Pinpoint the cell where the given text exists, returning its [X, Y] midpoint coordinate. 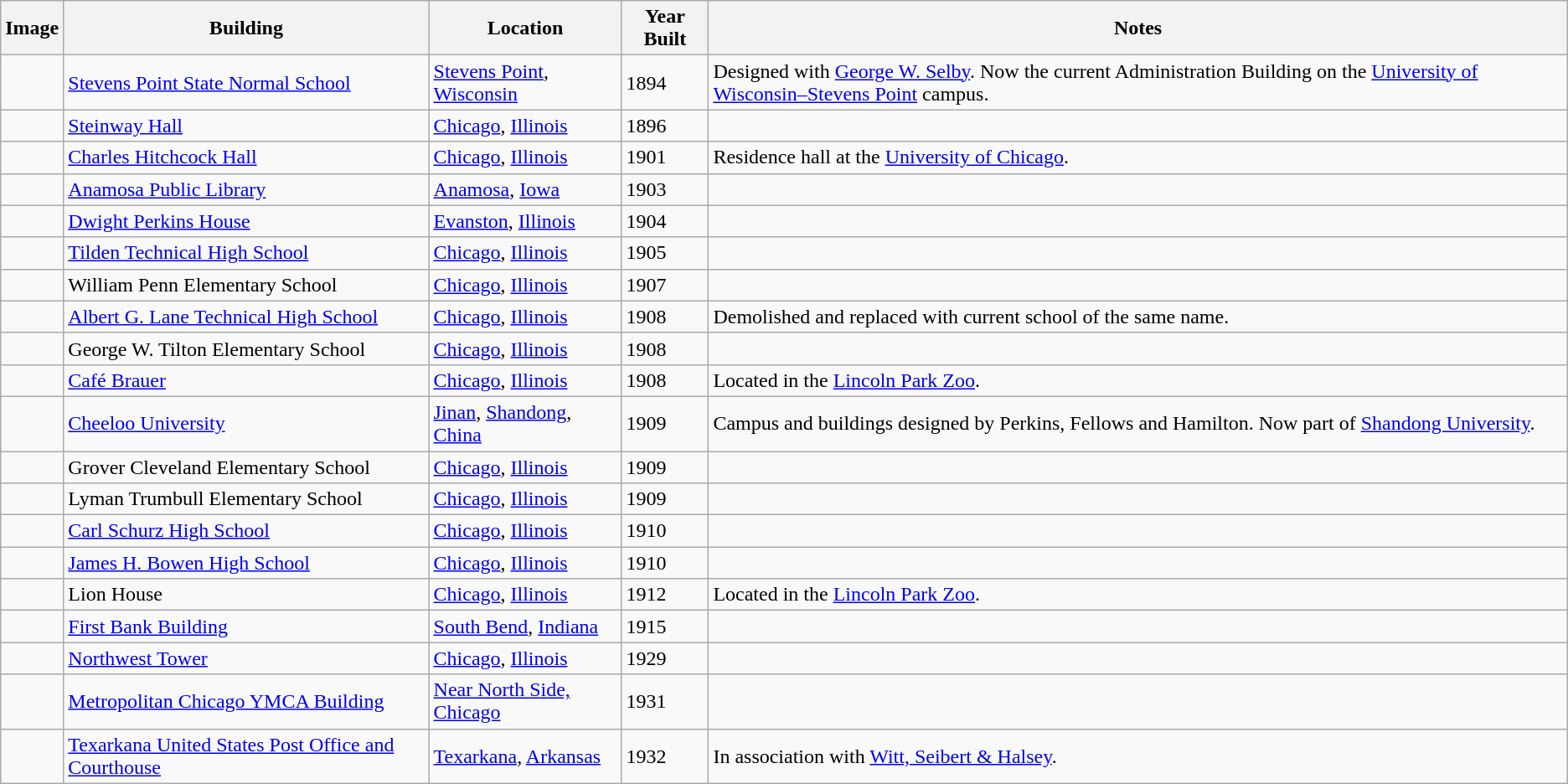
Stevens Point, Wisconsin [525, 82]
1915 [665, 627]
Steinway Hall [246, 126]
Grover Cleveland Elementary School [246, 467]
Tilden Technical High School [246, 253]
Texarkana United States Post Office and Courthouse [246, 756]
Anamosa Public Library [246, 189]
William Penn Elementary School [246, 285]
1903 [665, 189]
Demolished and replaced with current school of the same name. [1137, 317]
Metropolitan Chicago YMCA Building [246, 702]
1932 [665, 756]
Lion House [246, 595]
Stevens Point State Normal School [246, 82]
1912 [665, 595]
Image [32, 28]
Evanston, Illinois [525, 221]
Charles Hitchcock Hall [246, 157]
Albert G. Lane Technical High School [246, 317]
1896 [665, 126]
Location [525, 28]
Northwest Tower [246, 658]
South Bend, Indiana [525, 627]
Designed with George W. Selby. Now the current Administration Building on the University of Wisconsin–Stevens Point campus. [1137, 82]
Residence hall at the University of Chicago. [1137, 157]
Lyman Trumbull Elementary School [246, 499]
George W. Tilton Elementary School [246, 348]
1901 [665, 157]
1907 [665, 285]
Dwight Perkins House [246, 221]
Anamosa, Iowa [525, 189]
James H. Bowen High School [246, 563]
Notes [1137, 28]
1931 [665, 702]
1904 [665, 221]
Jinan, Shandong, China [525, 424]
Carl Schurz High School [246, 531]
Cheeloo University [246, 424]
Building [246, 28]
First Bank Building [246, 627]
Near North Side, Chicago [525, 702]
Café Brauer [246, 380]
Texarkana, Arkansas [525, 756]
Campus and buildings designed by Perkins, Fellows and Hamilton. Now part of Shandong University. [1137, 424]
1905 [665, 253]
In association with Witt, Seibert & Halsey. [1137, 756]
Year Built [665, 28]
1894 [665, 82]
1929 [665, 658]
